Return (x, y) of the center of cell containing provided text 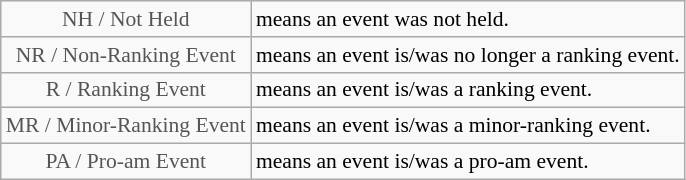
means an event is/was no longer a ranking event. (468, 55)
means an event was not held. (468, 19)
PA / Pro-am Event (126, 162)
means an event is/was a ranking event. (468, 90)
MR / Minor-Ranking Event (126, 126)
R / Ranking Event (126, 90)
means an event is/was a minor-ranking event. (468, 126)
means an event is/was a pro-am event. (468, 162)
NH / Not Held (126, 19)
NR / Non-Ranking Event (126, 55)
